Provide the [X, Y] coordinate of the cell's center where the given text is located.  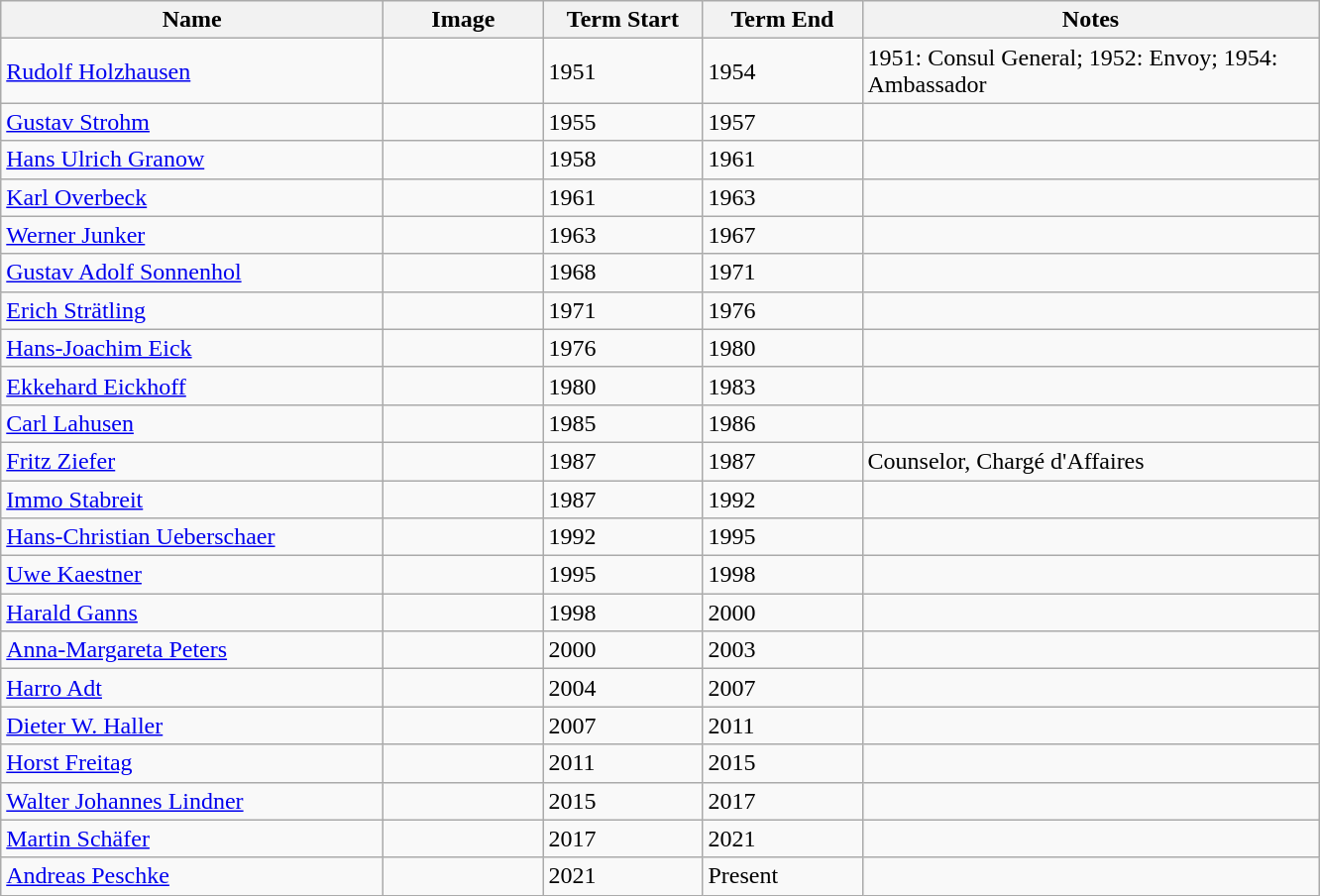
Martin Schäfer [192, 839]
Anna-Margareta Peters [192, 650]
Hans-Joachim Eick [192, 348]
Image [464, 20]
1954 [783, 71]
Counselor, Chargé d'Affaires [1090, 461]
Carl Lahusen [192, 423]
1955 [622, 122]
1951: Consul General; 1952: Envoy; 1954: Ambassador [1090, 71]
Ekkehard Eickhoff [192, 386]
1986 [783, 423]
Term End [783, 20]
1983 [783, 386]
Gustav Strohm [192, 122]
Werner Junker [192, 235]
Erich Strätling [192, 310]
Name [192, 20]
1967 [783, 235]
Andreas Peschke [192, 876]
Uwe Kaestner [192, 575]
Gustav Adolf Sonnenhol [192, 273]
Fritz Ziefer [192, 461]
1958 [622, 160]
Hans-Christian Ueberschaer [192, 537]
1951 [622, 71]
Dieter W. Haller [192, 726]
1968 [622, 273]
Harro Adt [192, 688]
Notes [1090, 20]
2003 [783, 650]
Term Start [622, 20]
2004 [622, 688]
Immo Stabreit [192, 499]
Harald Ganns [192, 613]
Hans Ulrich Granow [192, 160]
Horst Freitag [192, 763]
Rudolf Holzhausen [192, 71]
1957 [783, 122]
Karl Overbeck [192, 197]
Present [783, 876]
Walter Johannes Lindner [192, 801]
1985 [622, 423]
